Return the [x, y] coordinate for the center point of the cell that contains the specified text.  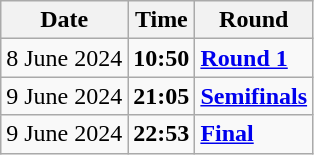
Time [162, 20]
21:05 [162, 96]
22:53 [162, 134]
8 June 2024 [64, 58]
Date [64, 20]
Semifinals [254, 96]
Round 1 [254, 58]
Round [254, 20]
10:50 [162, 58]
Final [254, 134]
